Extract the (X, Y) coordinate from the center of the cell holding the provided text.  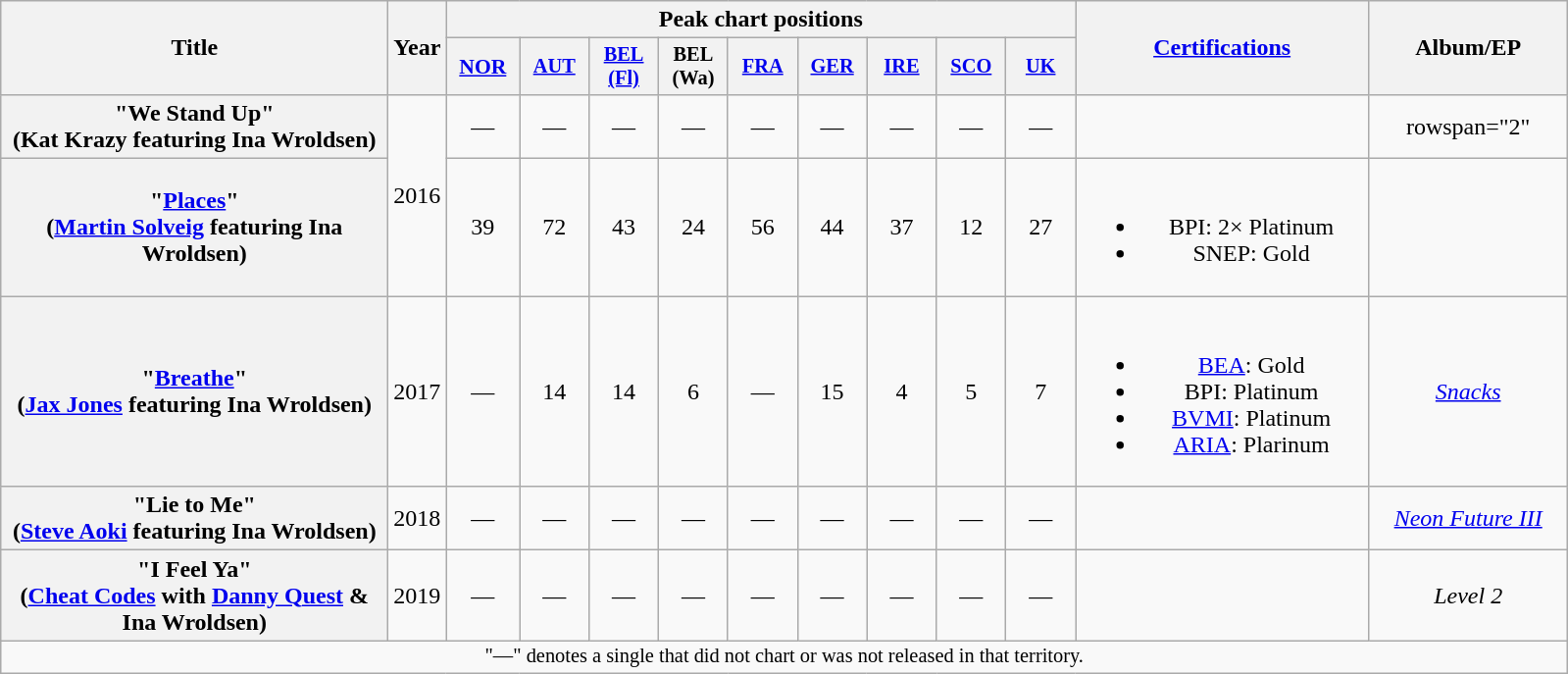
"I Feel Ya"(Cheat Codes with Danny Quest & Ina Wroldsen) (194, 596)
15 (832, 391)
BEA: GoldBPI: PlatinumBVMI: PlatinumARIA: Plarinum (1222, 391)
GER (832, 67)
72 (555, 228)
BEL (Fl) (624, 67)
Level 2 (1469, 596)
Neon Future III (1469, 518)
"Lie to Me"(Steve Aoki featuring Ina Wroldsen) (194, 518)
BEL (Wa) (692, 67)
2018 (418, 518)
AUT (555, 67)
44 (832, 228)
NOR (482, 67)
Title (194, 48)
4 (902, 391)
Certifications (1222, 48)
5 (971, 391)
BPI: 2× PlatinumSNEP: Gold (1222, 228)
"We Stand Up"(Kat Krazy featuring Ina Wroldsen) (194, 126)
"—" denotes a single that did not chart or was not released in that territory. (784, 657)
FRA (763, 67)
43 (624, 228)
IRE (902, 67)
Snacks (1469, 391)
37 (902, 228)
24 (692, 228)
"Places"(Martin Solveig featuring Ina Wroldsen) (194, 228)
2017 (418, 391)
2016 (418, 194)
Peak chart positions (761, 20)
6 (692, 391)
Album/EP (1469, 48)
12 (971, 228)
rowspan="2" (1469, 126)
"Breathe" (Jax Jones featuring Ina Wroldsen) (194, 391)
27 (1041, 228)
UK (1041, 67)
Year (418, 48)
56 (763, 228)
SCO (971, 67)
39 (482, 228)
7 (1041, 391)
2019 (418, 596)
